Capture the cell that displays the provided text and extract its (x, y) central coordinate. 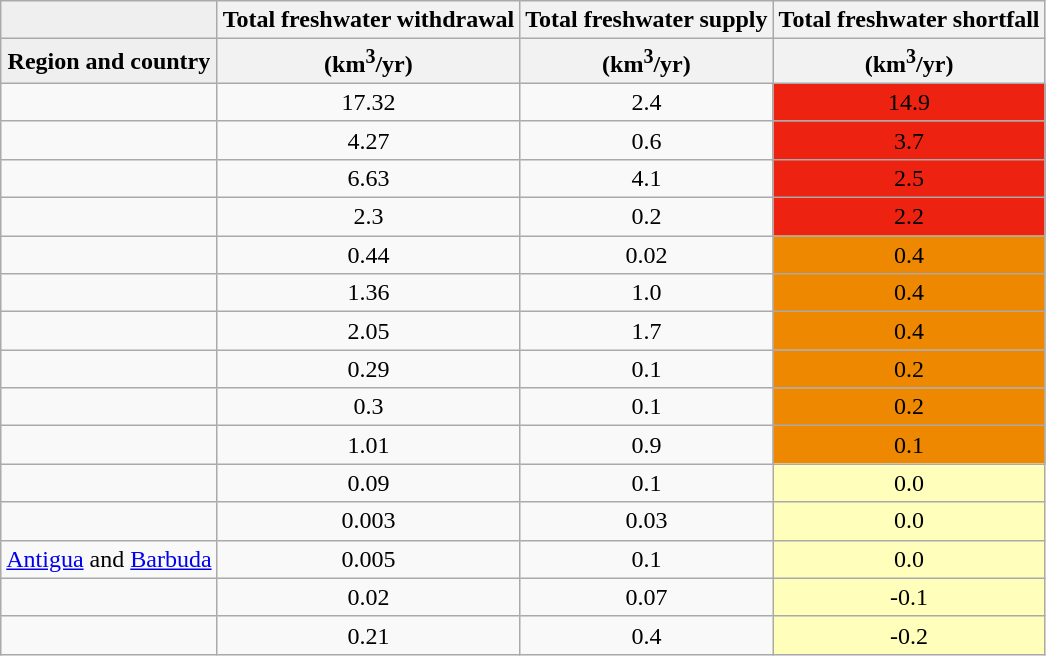
0.3 (368, 407)
0.09 (368, 483)
0.6 (646, 140)
4.1 (646, 178)
6.63 (368, 178)
Total freshwater supply (646, 20)
0.9 (646, 445)
-0.1 (909, 597)
0.44 (368, 255)
0.03 (646, 521)
2.4 (646, 102)
1.01 (368, 445)
0.005 (368, 559)
2.5 (909, 178)
1.36 (368, 293)
0.003 (368, 521)
2.3 (368, 217)
1.7 (646, 331)
2.2 (909, 217)
Total freshwater shortfall (909, 20)
Region and country (109, 62)
17.32 (368, 102)
Antigua and Barbuda (109, 559)
1.0 (646, 293)
Total freshwater withdrawal (368, 20)
4.27 (368, 140)
14.9 (909, 102)
-0.2 (909, 635)
0.29 (368, 369)
2.05 (368, 331)
0.21 (368, 635)
3.7 (909, 140)
0.07 (646, 597)
